Return (x, y) of the center of cell containing provided text 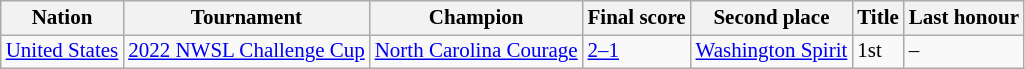
2022 NWSL Challenge Cup (246, 52)
2–1 (637, 52)
Title (878, 18)
Nation (62, 18)
Champion (476, 18)
Last honour (964, 18)
Tournament (246, 18)
1st (878, 52)
North Carolina Courage (476, 52)
Second place (772, 18)
Final score (637, 18)
– (964, 52)
Washington Spirit (772, 52)
United States (62, 52)
